Capture the cell that displays the provided text and extract its (X, Y) central coordinate. 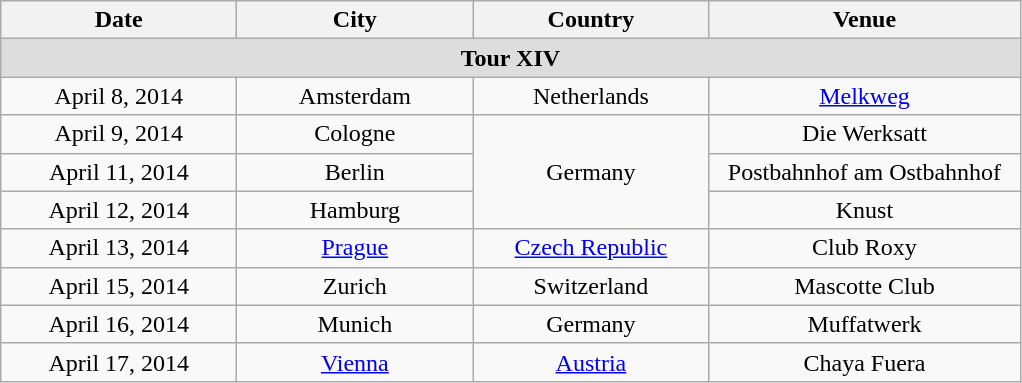
Melkweg (864, 96)
Knust (864, 210)
Switzerland (591, 286)
April 8, 2014 (119, 96)
April 15, 2014 (119, 286)
Venue (864, 20)
Austria (591, 362)
City (355, 20)
April 16, 2014 (119, 324)
Country (591, 20)
Die Werksatt (864, 134)
Zurich (355, 286)
Netherlands (591, 96)
April 11, 2014 (119, 172)
Berlin (355, 172)
Cologne (355, 134)
Vienna (355, 362)
Chaya Fuera (864, 362)
Czech Republic (591, 248)
Hamburg (355, 210)
April 17, 2014 (119, 362)
Muffatwerk (864, 324)
Tour XIV (510, 58)
Amsterdam (355, 96)
April 12, 2014 (119, 210)
Prague (355, 248)
Date (119, 20)
Munich (355, 324)
Postbahnhof am Ostbahnhof (864, 172)
April 13, 2014 (119, 248)
Mascotte Club (864, 286)
April 9, 2014 (119, 134)
Club Roxy (864, 248)
